Scan for the cell matching the given text and deliver its (X, Y) coordinate at center. 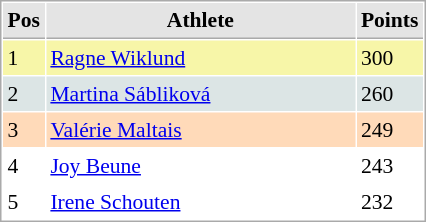
4 (24, 165)
243 (390, 165)
5 (24, 201)
Athlete (200, 21)
Joy Beune (200, 165)
Martina Sábliková (200, 93)
260 (390, 93)
232 (390, 201)
2 (24, 93)
3 (24, 129)
Irene Schouten (200, 201)
Valérie Maltais (200, 129)
300 (390, 57)
Ragne Wiklund (200, 57)
1 (24, 57)
Points (390, 21)
249 (390, 129)
Pos (24, 21)
